Capture the cell that displays the provided text and extract its [X, Y] central coordinate. 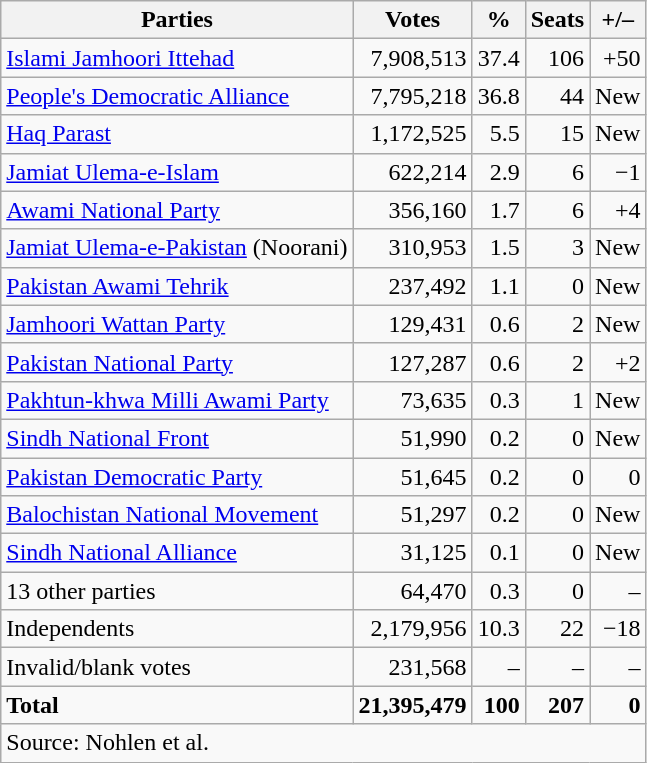
Votes [412, 20]
127,287 [412, 362]
Jamhoori Wattan Party [177, 324]
−18 [618, 629]
51,297 [412, 515]
0.1 [498, 553]
+/– [618, 20]
7,795,218 [412, 96]
% [498, 20]
3 [557, 248]
5.5 [498, 134]
310,953 [412, 248]
73,635 [412, 400]
1 [557, 400]
Pakistan Democratic Party [177, 477]
Jamiat Ulema-e-Pakistan (Noorani) [177, 248]
Parties [177, 20]
Sindh National Front [177, 438]
+50 [618, 58]
Total [177, 705]
37.4 [498, 58]
Balochistan National Movement [177, 515]
51,990 [412, 438]
1.5 [498, 248]
36.8 [498, 96]
2.9 [498, 172]
64,470 [412, 591]
15 [557, 134]
22 [557, 629]
Invalid/blank votes [177, 667]
Seats [557, 20]
Pakhtun-khwa Milli Awami Party [177, 400]
21,395,479 [412, 705]
622,214 [412, 172]
10.3 [498, 629]
129,431 [412, 324]
Islami Jamhoori Ittehad [177, 58]
1.7 [498, 210]
+2 [618, 362]
−1 [618, 172]
Independents [177, 629]
Pakistan National Party [177, 362]
207 [557, 705]
Jamiat Ulema-e-Islam [177, 172]
231,568 [412, 667]
51,645 [412, 477]
44 [557, 96]
+4 [618, 210]
Source: Nohlen et al. [324, 743]
2,179,956 [412, 629]
Sindh National Alliance [177, 553]
7,908,513 [412, 58]
13 other parties [177, 591]
106 [557, 58]
100 [498, 705]
31,125 [412, 553]
237,492 [412, 286]
People's Democratic Alliance [177, 96]
1.1 [498, 286]
Pakistan Awami Tehrik [177, 286]
Awami National Party [177, 210]
1,172,525 [412, 134]
356,160 [412, 210]
Haq Parast [177, 134]
